Search for the cell housing the specified text and yield its (x, y) center coordinate. 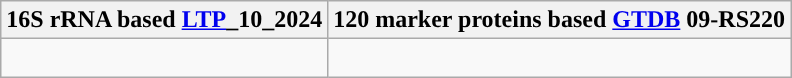
16S rRNA based LTP_10_2024 (164, 20)
120 marker proteins based GTDB 09-RS220 (560, 20)
